Find where the given text appears and provide that cell's center as (X, Y) coordinate. 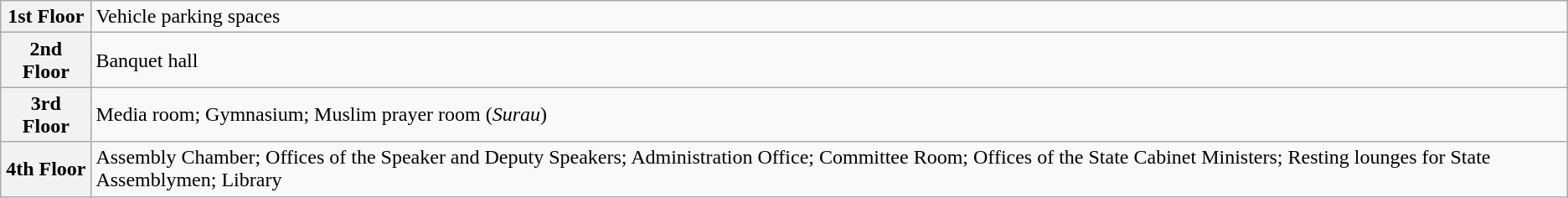
1st Floor (46, 17)
4th Floor (46, 169)
2nd Floor (46, 60)
Banquet hall (829, 60)
Media room; Gymnasium; Muslim prayer room (Surau) (829, 114)
3rd Floor (46, 114)
Vehicle parking spaces (829, 17)
